Capture the cell that displays the provided text and extract its [x, y] central coordinate. 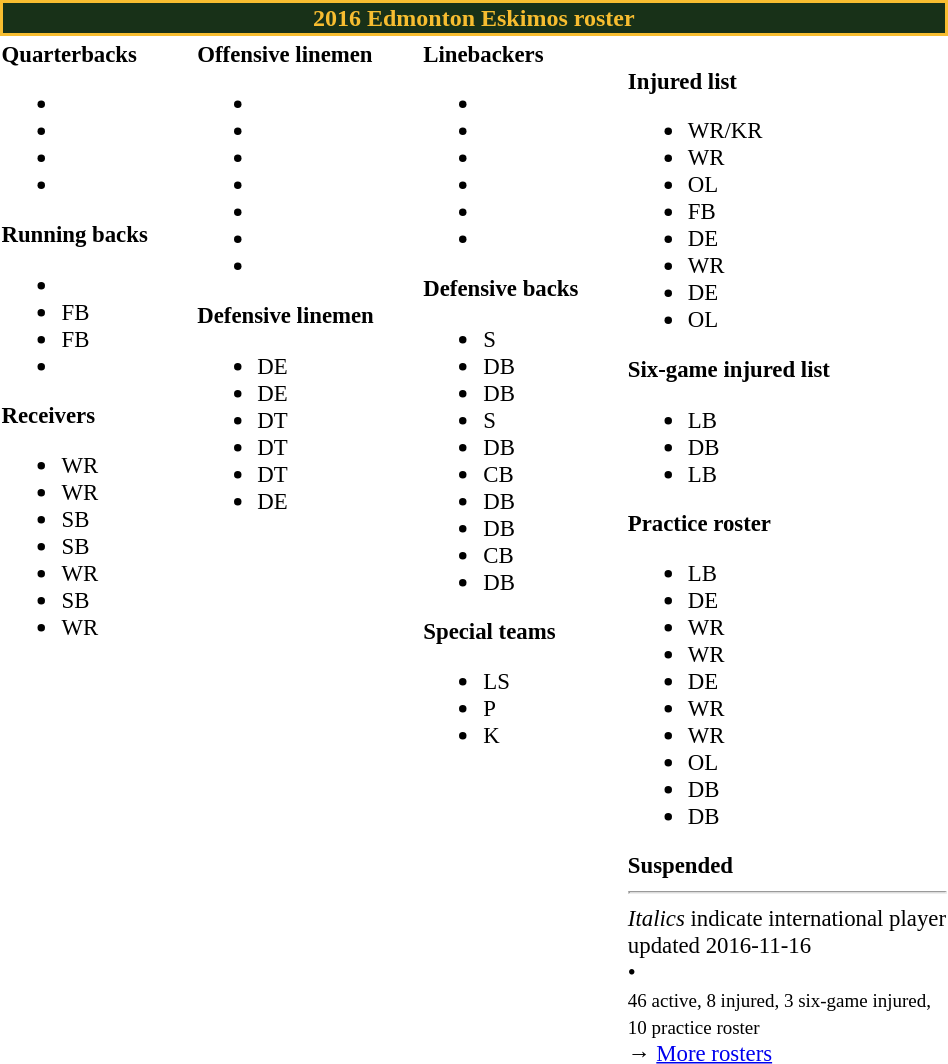
2016 Edmonton Eskimos roster [474, 18]
